Capture the cell that displays the provided text and extract its [X, Y] central coordinate. 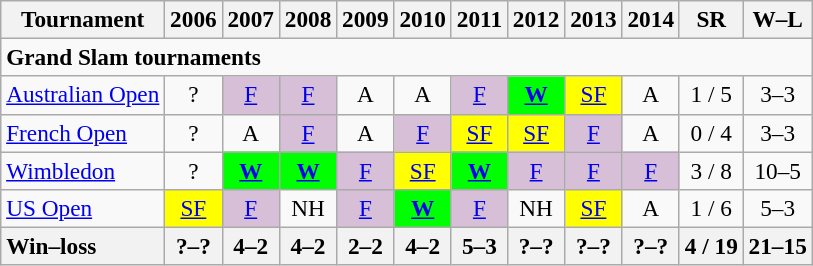
2010 [422, 19]
2–2 [366, 246]
1 / 6 [711, 208]
1 / 5 [711, 95]
Wimbledon [83, 170]
Win–loss [83, 246]
Tournament [83, 19]
2012 [536, 19]
2013 [594, 19]
2008 [308, 19]
2006 [194, 19]
Grand Slam tournaments [406, 57]
2014 [650, 19]
2007 [250, 19]
US Open [83, 208]
SR [711, 19]
4 / 19 [711, 246]
2011 [479, 19]
3 / 8 [711, 170]
10–5 [778, 170]
W–L [778, 19]
0 / 4 [711, 133]
2009 [366, 19]
21–15 [778, 246]
French Open [83, 133]
Australian Open [83, 95]
